Scan for the cell matching the given text and deliver its (x, y) coordinate at center. 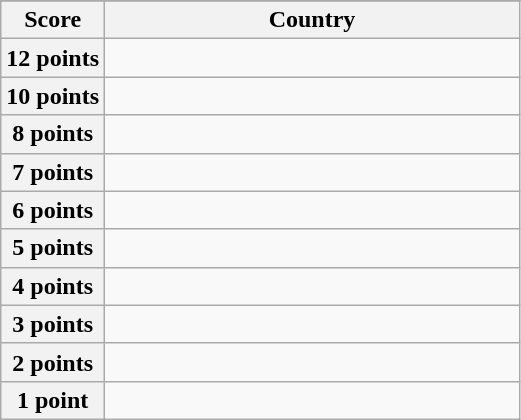
6 points (53, 210)
3 points (53, 324)
5 points (53, 248)
7 points (53, 172)
10 points (53, 96)
1 point (53, 400)
8 points (53, 134)
Country (312, 20)
Score (53, 20)
12 points (53, 58)
4 points (53, 286)
2 points (53, 362)
